From the cell containing the given text, extract its center point as (X, Y) coordinate. 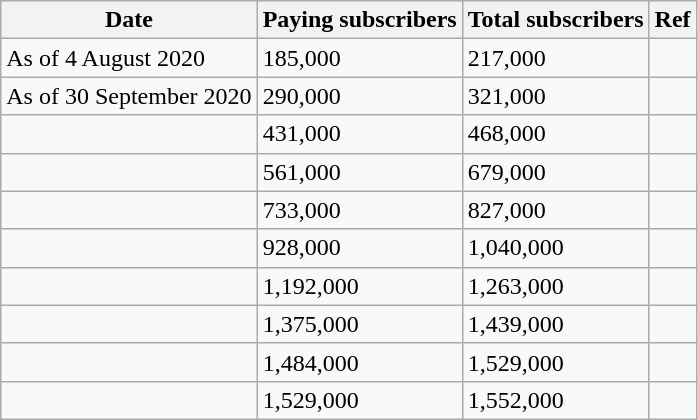
Ref (672, 20)
1,263,000 (556, 286)
827,000 (556, 210)
679,000 (556, 172)
1,552,000 (556, 400)
733,000 (360, 210)
561,000 (360, 172)
1,192,000 (360, 286)
290,000 (360, 96)
185,000 (360, 58)
Date (129, 20)
468,000 (556, 134)
1,484,000 (360, 362)
1,040,000 (556, 248)
928,000 (360, 248)
As of 4 August 2020 (129, 58)
As of 30 September 2020 (129, 96)
1,439,000 (556, 324)
Total subscribers (556, 20)
321,000 (556, 96)
Paying subscribers (360, 20)
1,375,000 (360, 324)
431,000 (360, 134)
217,000 (556, 58)
